Determine the [x, y] coordinate at the center of the cell enclosing the given text.  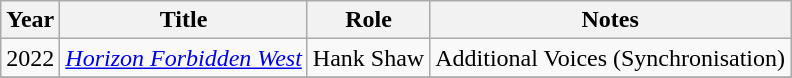
Notes [610, 20]
Title [184, 20]
Horizon Forbidden West [184, 58]
Additional Voices (Synchronisation) [610, 58]
Year [30, 20]
2022 [30, 58]
Role [368, 20]
Hank Shaw [368, 58]
